Capture the cell that displays the provided text and extract its (x, y) central coordinate. 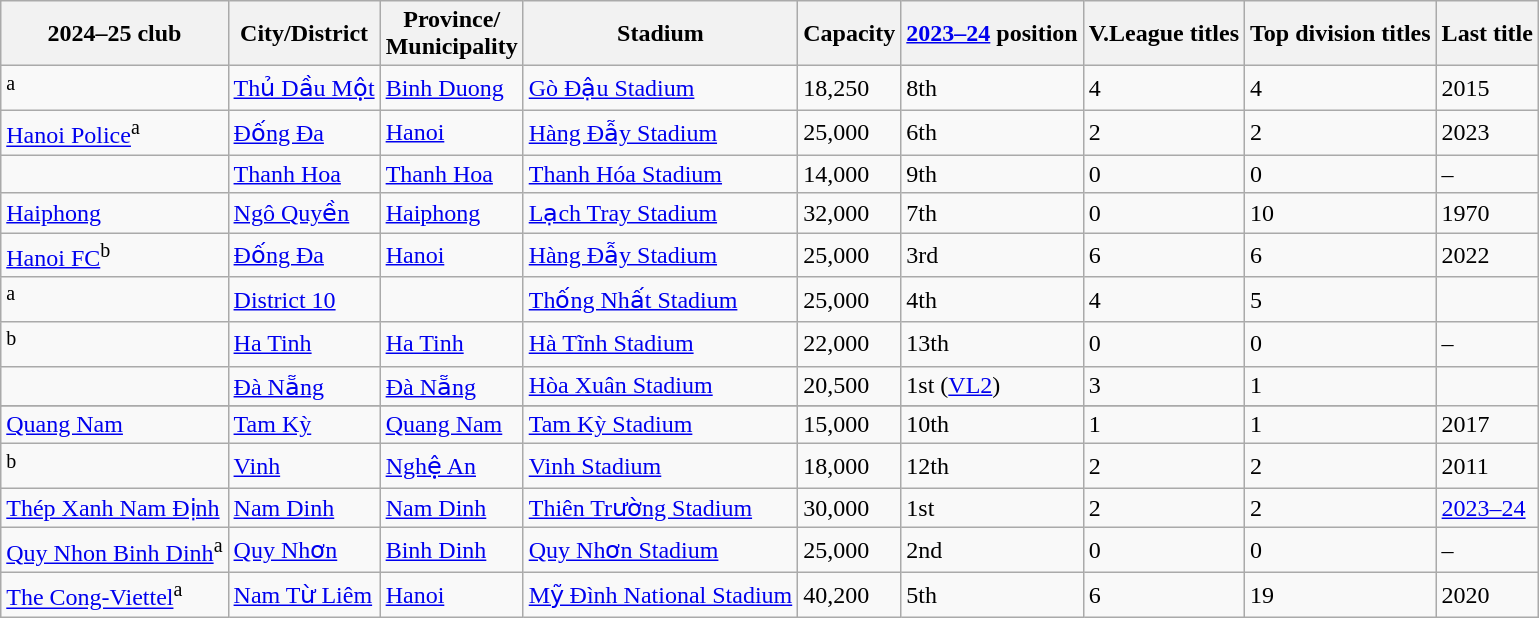
Last title (1487, 34)
19 (1341, 596)
The Cong-Viettela (114, 596)
2023–24 position (992, 34)
Binh Dinh (452, 550)
9th (992, 174)
15,000 (850, 425)
Thiên Trường Stadium (660, 508)
30,000 (850, 508)
1st (VL2) (992, 386)
18,000 (850, 466)
Thép Xanh Nam Định (114, 508)
Hanoi FCb (114, 256)
Tam Kỳ Stadium (660, 425)
5 (1341, 300)
2022 (1487, 256)
Lạch Tray Stadium (660, 213)
Quy Nhơn Stadium (660, 550)
2015 (1487, 88)
City/District (304, 34)
5th (992, 596)
2nd (992, 550)
1st (992, 508)
6th (992, 132)
7th (992, 213)
2023–24 (1487, 508)
Thanh Hóa Stadium (660, 174)
Ngô Quyền (304, 213)
Top division titles (1341, 34)
20,500 (850, 386)
Hòa Xuân Stadium (660, 386)
Nam Từ Liêm (304, 596)
2020 (1487, 596)
Hanoi Policea (114, 132)
2017 (1487, 425)
Province/Municipality (452, 34)
Thủ Dầu Một (304, 88)
Thống Nhất Stadium (660, 300)
1970 (1487, 213)
3rd (992, 256)
8th (992, 88)
13th (992, 344)
40,200 (850, 596)
Capacity (850, 34)
4th (992, 300)
10th (992, 425)
Quy Nhon Binh Dinha (114, 550)
Quy Nhơn (304, 550)
2023 (1487, 132)
2024–25 club (114, 34)
Tam Kỳ (304, 425)
Binh Duong (452, 88)
Gò Đậu Stadium (660, 88)
District 10 (304, 300)
V.League titles (1164, 34)
2011 (1487, 466)
Nghệ An (452, 466)
10 (1341, 213)
Hà Tĩnh Stadium (660, 344)
32,000 (850, 213)
Vinh Stadium (660, 466)
18,250 (850, 88)
Vinh (304, 466)
Mỹ Đình National Stadium (660, 596)
22,000 (850, 344)
3 (1164, 386)
12th (992, 466)
Stadium (660, 34)
14,000 (850, 174)
